Identify which cell holds the provided text, then report its (X, Y) central coordinate. 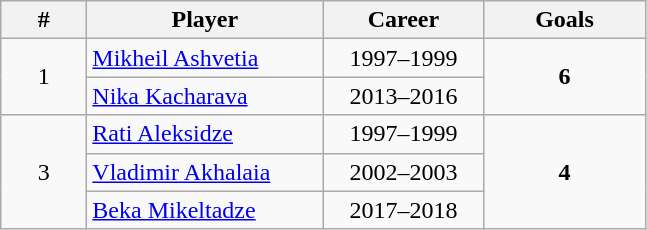
# (44, 20)
Vladimir Akhalaia (205, 172)
2002–2003 (404, 172)
2017–2018 (404, 210)
2013–2016 (404, 96)
6 (564, 77)
Beka Mikeltadze (205, 210)
Goals (564, 20)
Rati Aleksidze (205, 134)
Player (205, 20)
Mikheil Ashvetia (205, 58)
Nika Kacharava (205, 96)
1 (44, 77)
4 (564, 172)
Career (404, 20)
3 (44, 172)
